Identify which cell holds the provided text, then report its [x, y] central coordinate. 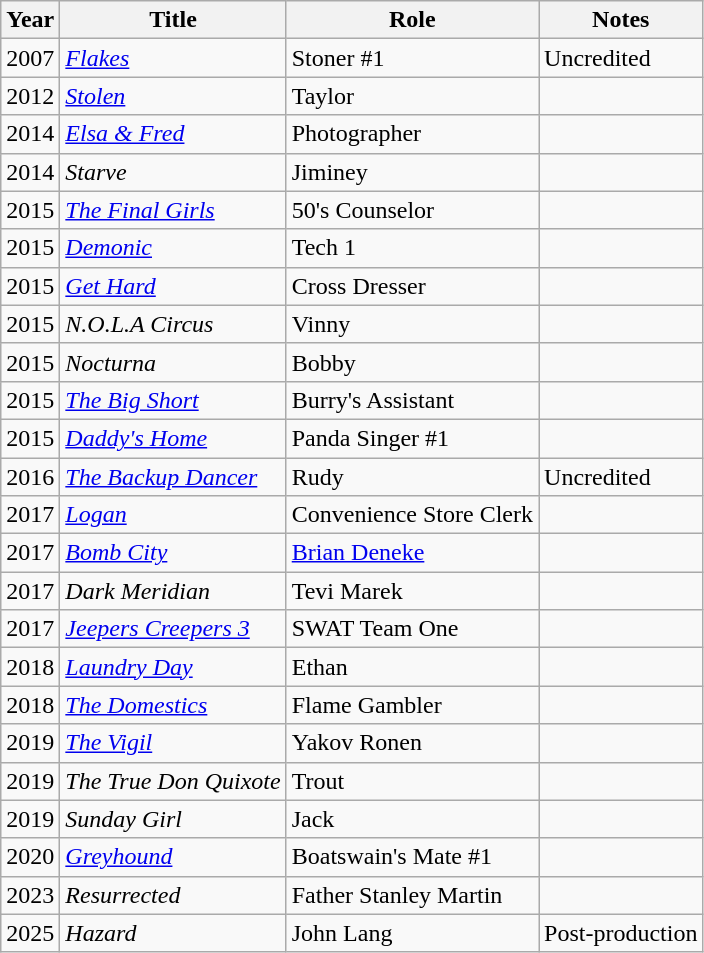
Jeepers Creepers 3 [173, 629]
Demonic [173, 248]
Resurrected [173, 895]
Dark Meridian [173, 591]
50's Counselor [412, 210]
The True Don Quixote [173, 781]
Photographer [412, 134]
Ethan [412, 667]
Vinny [412, 324]
Get Hard [173, 286]
The Final Girls [173, 210]
The Domestics [173, 705]
Tevi Marek [412, 591]
Laundry Day [173, 667]
Convenience Store Clerk [412, 515]
Panda Singer #1 [412, 438]
Stoner #1 [412, 58]
Role [412, 20]
Post-production [621, 933]
John Lang [412, 933]
Trout [412, 781]
Bomb City [173, 553]
Stolen [173, 96]
Tech 1 [412, 248]
Hazard [173, 933]
2012 [30, 96]
The Big Short [173, 400]
Brian Deneke [412, 553]
Boatswain's Mate #1 [412, 857]
N.O.L.A Circus [173, 324]
Flakes [173, 58]
The Backup Dancer [173, 477]
2016 [30, 477]
Notes [621, 20]
Nocturna [173, 362]
Bobby [412, 362]
2025 [30, 933]
Logan [173, 515]
2023 [30, 895]
Daddy's Home [173, 438]
Starve [173, 172]
Flame Gambler [412, 705]
Greyhound [173, 857]
Father Stanley Martin [412, 895]
Jiminey [412, 172]
Taylor [412, 96]
Jack [412, 819]
Elsa & Fred [173, 134]
Year [30, 20]
Rudy [412, 477]
Burry's Assistant [412, 400]
Yakov Ronen [412, 743]
Sunday Girl [173, 819]
Cross Dresser [412, 286]
The Vigil [173, 743]
SWAT Team One [412, 629]
2007 [30, 58]
Title [173, 20]
2020 [30, 857]
